Return (x, y) of the center of cell containing provided text 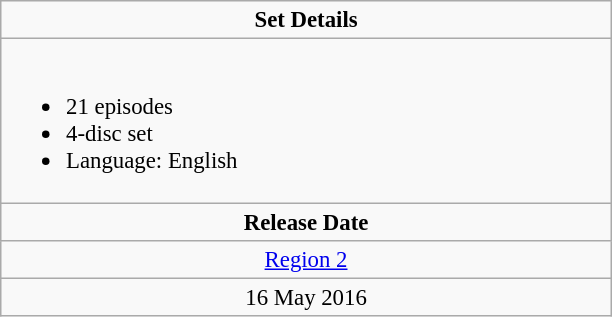
16 May 2016 (306, 297)
Region 2 (306, 259)
Release Date (306, 222)
21 episodes4-disc setLanguage: English (306, 121)
Set Details (306, 20)
